Provide the (x, y) coordinate of the cell's center where the given text is located.  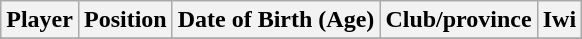
Date of Birth (Age) (276, 20)
Iwi (559, 20)
Player (40, 20)
Position (125, 20)
Club/province (458, 20)
